Provide the [X, Y] coordinate of the cell's center where the given text is located.  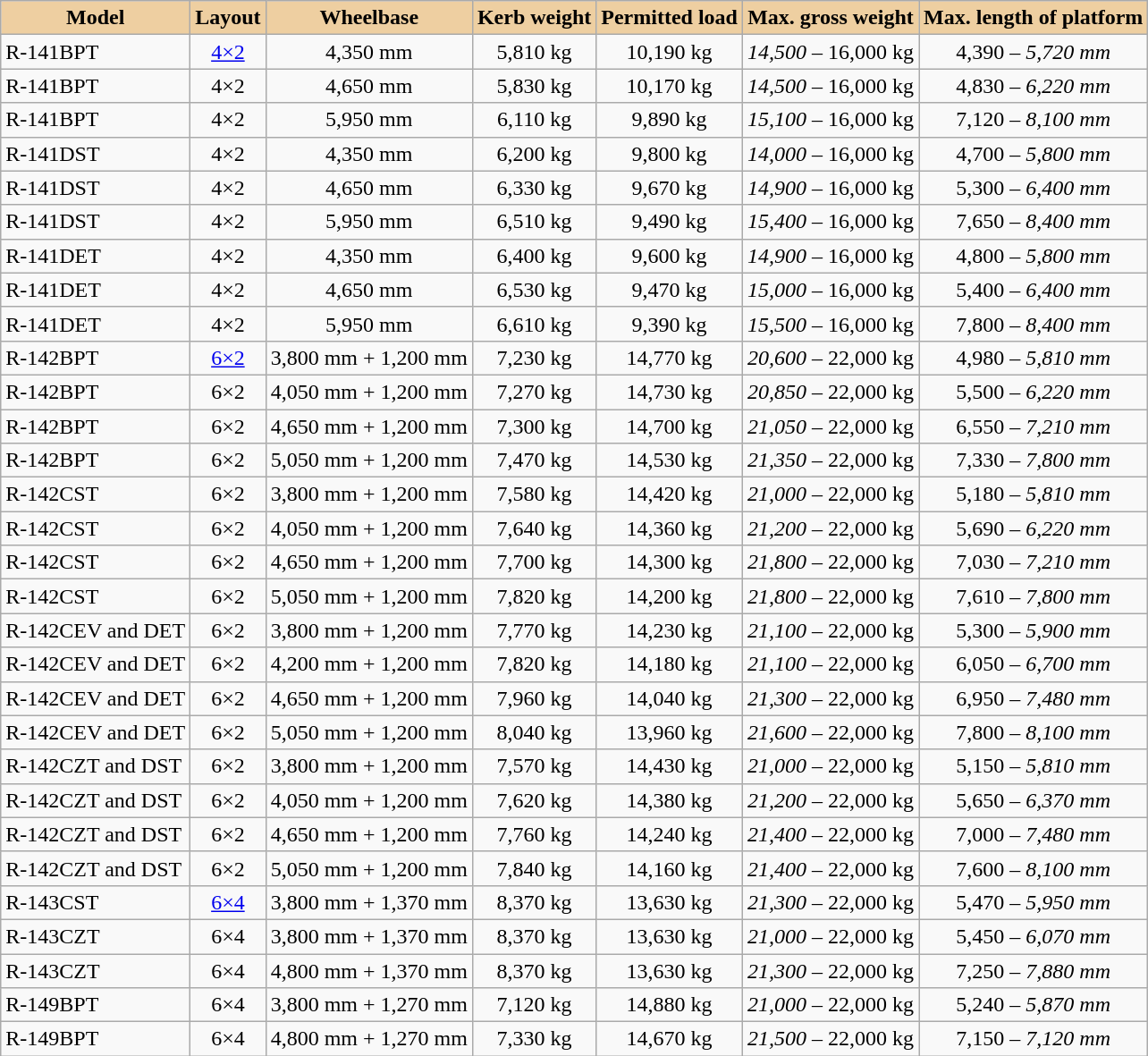
7,270 kg [534, 392]
14,360 kg [670, 528]
Permitted load [670, 18]
7,030 – 7,210 mm [1034, 562]
9,600 kg [670, 256]
7,650 – 8,400 mm [1034, 222]
21,050 – 22,000 kg [830, 427]
14,300 kg [670, 562]
9,670 kg [670, 188]
9,470 kg [670, 290]
21,600 – 22,000 kg [830, 732]
5,300 – 6,400 mm [1034, 188]
R-143CST [96, 902]
5,180 – 5,810 mm [1034, 494]
5,150 – 5,810 mm [1034, 766]
9,890 kg [670, 120]
14,430 kg [670, 766]
14,160 kg [670, 868]
5,830 kg [534, 86]
7,770 kg [534, 630]
21,350 – 22,000 kg [830, 460]
6,400 kg [534, 256]
14,530 kg [670, 460]
5,400 – 6,400 mm [1034, 290]
14,180 kg [670, 664]
6,530 kg [534, 290]
5,240 – 5,870 mm [1034, 1005]
7,640 kg [534, 528]
14,230 kg [670, 630]
14,200 kg [670, 596]
14,700 kg [670, 427]
7,960 kg [534, 698]
7,000 – 7,480 mm [1034, 834]
10,170 kg [670, 86]
5,810 kg [534, 52]
4,200 mm + 1,200 mm [368, 664]
7,610 – 7,800 mm [1034, 596]
20,850 – 22,000 kg [830, 392]
4,700 – 5,800 mm [1034, 154]
7,700 kg [534, 562]
9,490 kg [670, 222]
4,830 – 6,220 mm [1034, 86]
4,800 mm + 1,270 mm [368, 1039]
7,840 kg [534, 868]
7,150 – 7,120 mm [1034, 1039]
7,620 kg [534, 800]
7,330 kg [534, 1039]
9,390 kg [670, 324]
3,800 mm + 1,270 mm [368, 1005]
4,980 – 5,810 mm [1034, 358]
14,000 – 16,000 kg [830, 154]
Model [96, 18]
6,510 kg [534, 222]
6,050 – 6,700 mm [1034, 664]
4,800 – 5,800 mm [1034, 256]
6,200 kg [534, 154]
7,760 kg [534, 834]
8,040 kg [534, 732]
14,420 kg [670, 494]
5,470 – 5,950 mm [1034, 902]
5,450 – 6,070 mm [1034, 936]
5,690 – 6,220 mm [1034, 528]
21,500 – 22,000 kg [830, 1039]
14,380 kg [670, 800]
Max. length of platform [1034, 18]
5,650 – 6,370 mm [1034, 800]
7,800 – 8,100 mm [1034, 732]
7,250 – 7,880 mm [1034, 970]
7,470 kg [534, 460]
4,390 – 5,720 mm [1034, 52]
Layout [228, 18]
7,800 – 8,400 mm [1034, 324]
7,120 – 8,100 mm [1034, 120]
Kerb weight [534, 18]
Wheelbase [368, 18]
6,550 – 7,210 mm [1034, 427]
7,300 kg [534, 427]
6,330 kg [534, 188]
14,880 kg [670, 1005]
14,730 kg [670, 392]
15,000 – 16,000 kg [830, 290]
15,500 – 16,000 kg [830, 324]
14,240 kg [670, 834]
15,400 – 16,000 kg [830, 222]
15,100 – 16,000 kg [830, 120]
14,770 kg [670, 358]
7,230 kg [534, 358]
6,610 kg [534, 324]
7,120 kg [534, 1005]
13,960 kg [670, 732]
9,800 kg [670, 154]
4,800 mm + 1,370 mm [368, 970]
6,110 kg [534, 120]
7,330 – 7,800 mm [1034, 460]
Max. gross weight [830, 18]
7,570 kg [534, 766]
5,300 – 5,900 mm [1034, 630]
6,950 – 7,480 mm [1034, 698]
14,040 kg [670, 698]
14,670 kg [670, 1039]
10,190 kg [670, 52]
7,600 – 8,100 mm [1034, 868]
20,600 – 22,000 kg [830, 358]
7,580 kg [534, 494]
5,500 – 6,220 mm [1034, 392]
